Return the (X, Y) coordinate for the center point of the cell that contains the specified text.  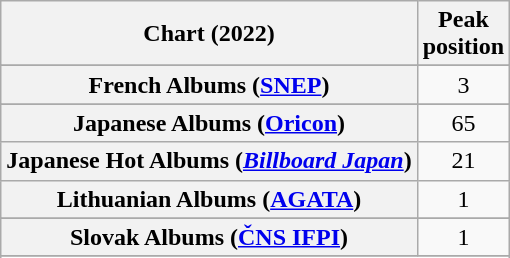
Slovak Albums (ČNS IFPI) (209, 237)
Peakposition (463, 34)
65 (463, 123)
Japanese Albums (Oricon) (209, 123)
Lithuanian Albums (AGATA) (209, 199)
French Albums (SNEP) (209, 85)
21 (463, 161)
Japanese Hot Albums (Billboard Japan) (209, 161)
Chart (2022) (209, 34)
3 (463, 85)
